Determine the [x, y] coordinate at the center of the cell enclosing the given text.  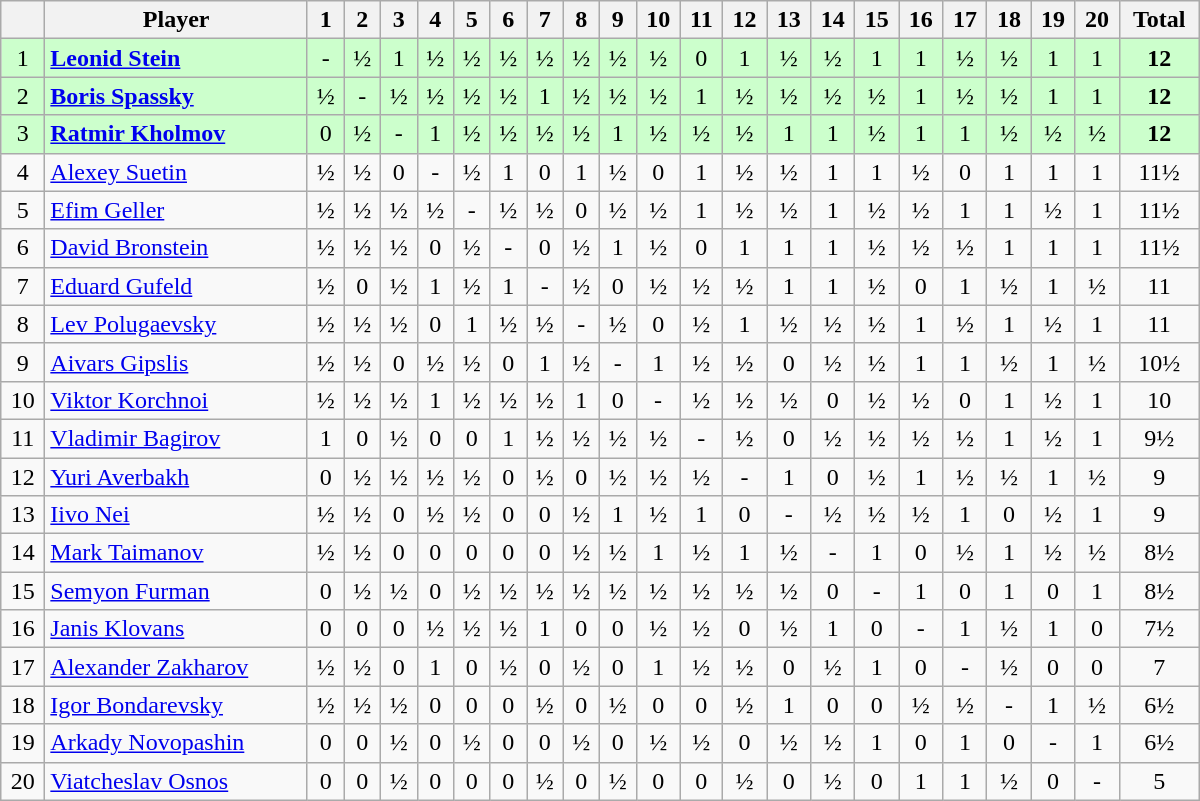
9½ [1159, 438]
Leonid Stein [176, 58]
Ratmir Kholmov [176, 134]
Eduard Gufeld [176, 286]
Janis Klovans [176, 629]
10½ [1159, 362]
David Bronstein [176, 248]
Viatcheslav Osnos [176, 781]
Igor Bondarevsky [176, 705]
Vladimir Bagirov [176, 438]
Total [1159, 20]
Alexey Suetin [176, 172]
Yuri Averbakh [176, 477]
Aivars Gipslis [176, 362]
Iivo Nei [176, 515]
Player [176, 20]
Semyon Furman [176, 591]
Mark Taimanov [176, 553]
Alexander Zakharov [176, 667]
Boris Spassky [176, 96]
Viktor Korchnoi [176, 400]
7½ [1159, 629]
Efim Geller [176, 210]
Lev Polugaevsky [176, 324]
Arkady Novopashin [176, 743]
